From the cell containing the given text, extract its center point as (X, Y) coordinate. 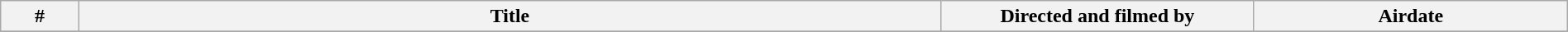
# (40, 16)
Airdate (1411, 16)
Directed and filmed by (1097, 16)
Title (509, 16)
